Find where the given text appears and provide that cell's center as [X, Y] coordinate. 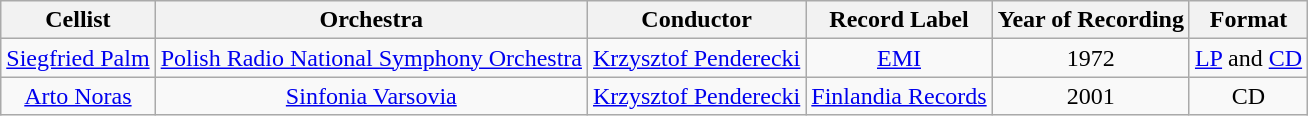
Finlandia Records [899, 96]
EMI [899, 58]
LP and CD [1248, 58]
Record Label [899, 20]
Arto Noras [78, 96]
CD [1248, 96]
Siegfried Palm [78, 58]
1972 [1090, 58]
2001 [1090, 96]
Cellist [78, 20]
Orchestra [371, 20]
Year of Recording [1090, 20]
Polish Radio National Symphony Orchestra [371, 58]
Sinfonia Varsovia [371, 96]
Conductor [696, 20]
Format [1248, 20]
